Extract the (X, Y) coordinate from the center of the cell holding the provided text.  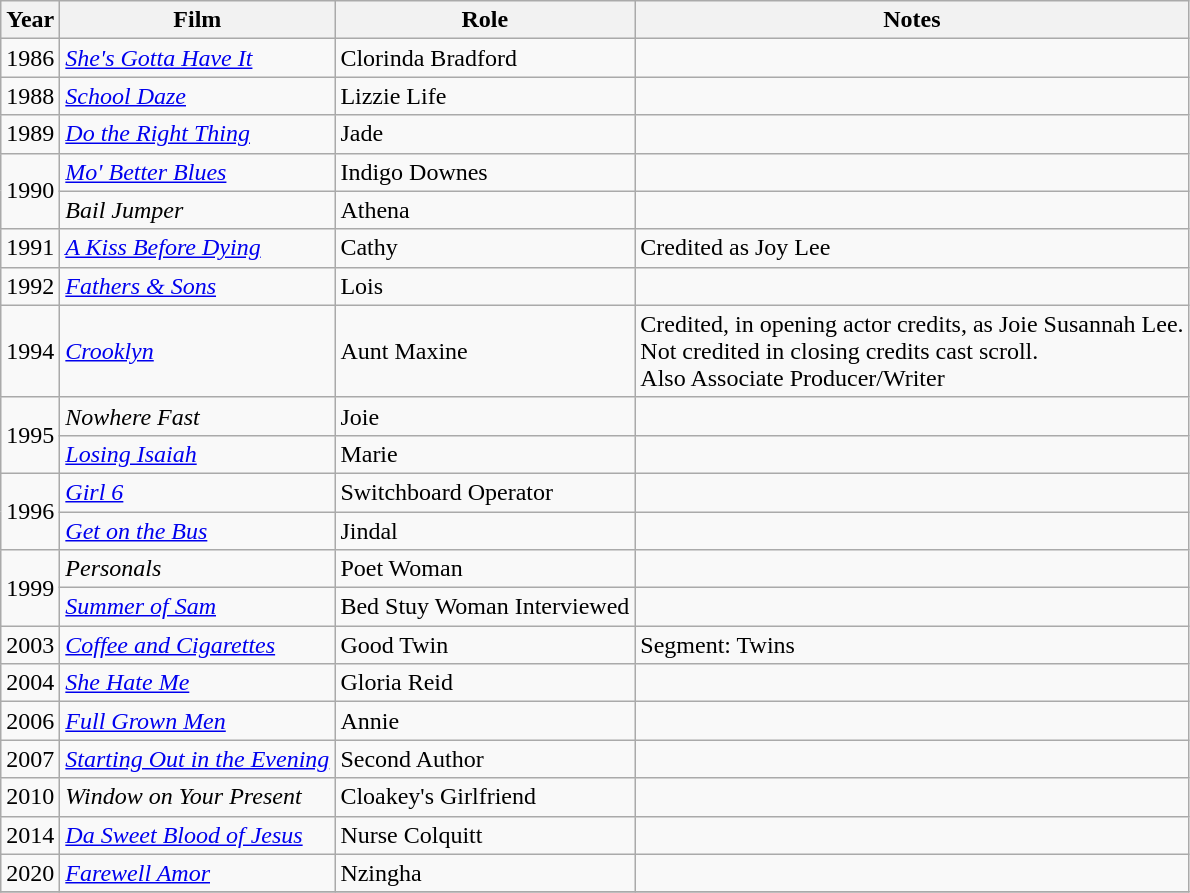
Role (485, 20)
Crooklyn (198, 351)
Year (30, 20)
1996 (30, 511)
Bail Jumper (198, 210)
Aunt Maxine (485, 351)
2007 (30, 759)
Starting Out in the Evening (198, 759)
Summer of Sam (198, 607)
Athena (485, 210)
Film (198, 20)
Fathers & Sons (198, 286)
A Kiss Before Dying (198, 248)
Joie (485, 416)
Credited as Joy Lee (912, 248)
1994 (30, 351)
Credited, in opening actor credits, as Joie Susannah Lee.Not credited in closing credits cast scroll.Also Associate Producer/Writer (912, 351)
1988 (30, 96)
She Hate Me (198, 683)
1990 (30, 191)
Good Twin (485, 645)
1991 (30, 248)
Coffee and Cigarettes (198, 645)
Do the Right Thing (198, 134)
Indigo Downes (485, 172)
Mo' Better Blues (198, 172)
1986 (30, 58)
Marie (485, 454)
Jade (485, 134)
Lizzie Life (485, 96)
Cloakey's Girlfriend (485, 797)
2003 (30, 645)
Bed Stuy Woman Interviewed (485, 607)
Switchboard Operator (485, 492)
Gloria Reid (485, 683)
2004 (30, 683)
2006 (30, 721)
Losing Isaiah (198, 454)
Window on Your Present (198, 797)
1992 (30, 286)
Segment: Twins (912, 645)
She's Gotta Have It (198, 58)
Jindal (485, 531)
Farewell Amor (198, 873)
2020 (30, 873)
Get on the Bus (198, 531)
2010 (30, 797)
1995 (30, 435)
Nurse Colquitt (485, 835)
School Daze (198, 96)
Personals (198, 569)
Notes (912, 20)
Girl 6 (198, 492)
Annie (485, 721)
Second Author (485, 759)
1999 (30, 588)
1989 (30, 134)
2014 (30, 835)
Da Sweet Blood of Jesus (198, 835)
Nzingha (485, 873)
Clorinda Bradford (485, 58)
Nowhere Fast (198, 416)
Lois (485, 286)
Full Grown Men (198, 721)
Poet Woman (485, 569)
Cathy (485, 248)
